Return [X, Y] of the center of cell containing provided text 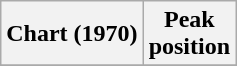
Peakposition [189, 34]
Chart (1970) [72, 34]
